Pinpoint the cell where the given text exists, returning its (X, Y) midpoint coordinate. 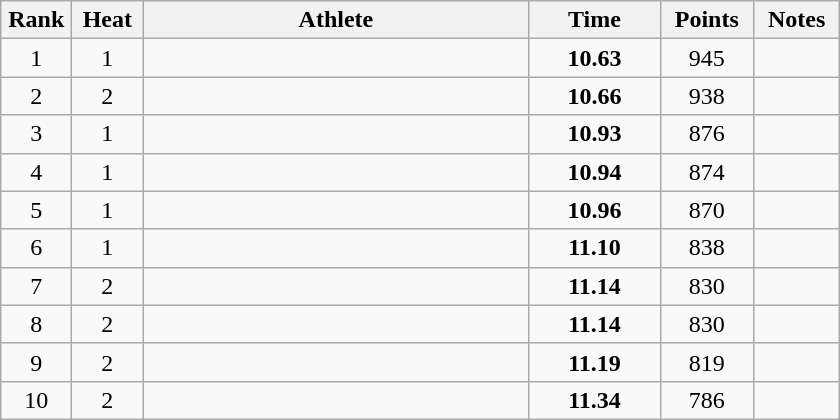
10.93 (594, 134)
876 (707, 134)
8 (36, 324)
Time (594, 20)
10.63 (594, 58)
10.66 (594, 96)
819 (707, 362)
945 (707, 58)
10.94 (594, 172)
11.10 (594, 248)
Points (707, 20)
838 (707, 248)
10.96 (594, 210)
3 (36, 134)
870 (707, 210)
874 (707, 172)
11.34 (594, 400)
11.19 (594, 362)
786 (707, 400)
10 (36, 400)
Athlete (336, 20)
5 (36, 210)
Rank (36, 20)
4 (36, 172)
9 (36, 362)
Notes (797, 20)
938 (707, 96)
Heat (108, 20)
7 (36, 286)
6 (36, 248)
